Scan for the cell matching the given text and deliver its [X, Y] coordinate at center. 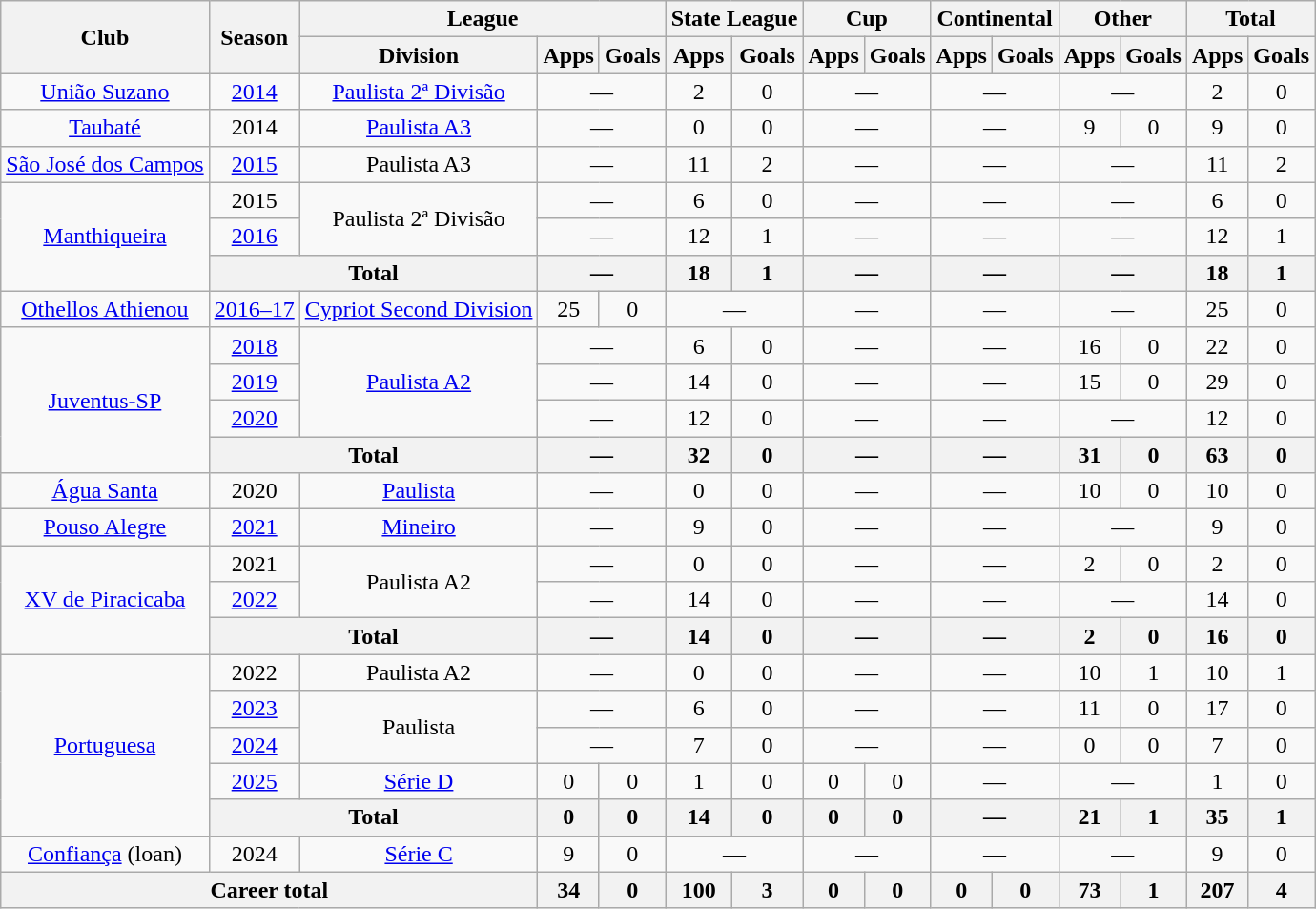
29 [1217, 382]
2023 [254, 709]
2019 [254, 382]
Taubaté [105, 128]
Cypriot Second Division [419, 309]
15 [1089, 382]
São José dos Campos [105, 164]
17 [1217, 709]
63 [1217, 455]
Othellos Athienou [105, 309]
State League [734, 19]
35 [1217, 817]
União Suzano [105, 92]
Portuguesa [105, 745]
2016 [254, 237]
Água Santa [105, 491]
XV de Piracicaba [105, 600]
Série C [419, 854]
2018 [254, 345]
Mineiro [419, 527]
Juventus-SP [105, 400]
207 [1217, 890]
League [483, 19]
4 [1282, 890]
31 [1089, 455]
Série D [419, 781]
22 [1217, 345]
21 [1089, 817]
3 [767, 890]
Club [105, 37]
73 [1089, 890]
100 [698, 890]
Confiança (loan) [105, 854]
32 [698, 455]
Other [1122, 19]
Cup [867, 19]
Division [419, 55]
Season [254, 37]
2025 [254, 781]
Continental [995, 19]
2016–17 [254, 309]
34 [568, 890]
Pouso Alegre [105, 527]
Career total [269, 890]
Manthiqueira [105, 237]
